Locate the cell with the specified text and output its [x, y] center coordinate. 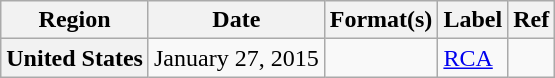
Format(s) [381, 20]
RCA [473, 58]
Region [75, 20]
Label [473, 20]
Ref [532, 20]
Date [236, 20]
United States [75, 58]
January 27, 2015 [236, 58]
